Pinpoint the cell where the given text exists, returning its [X, Y] midpoint coordinate. 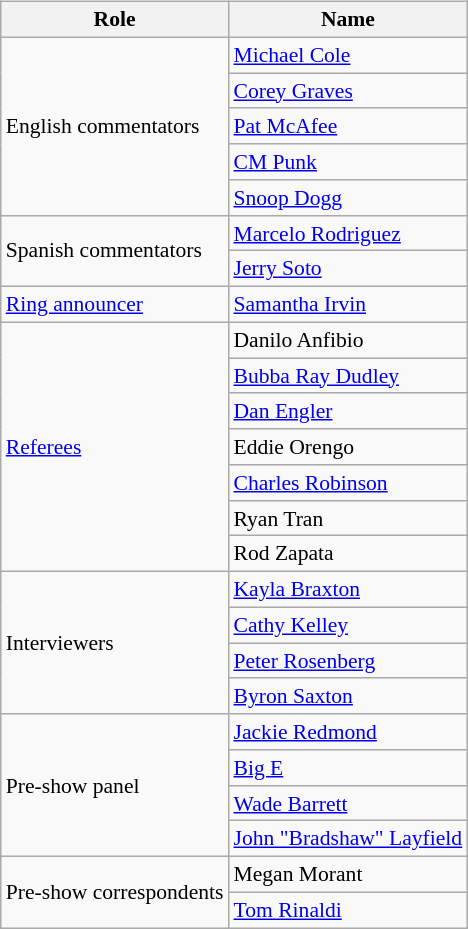
Peter Rosenberg [348, 661]
Marcelo Rodriguez [348, 233]
Ryan Tran [348, 518]
Corey Graves [348, 91]
Name [348, 20]
Byron Saxton [348, 696]
English commentators [115, 126]
Eddie Orengo [348, 447]
Jerry Soto [348, 269]
Charles Robinson [348, 483]
Snoop Dogg [348, 198]
Rod Zapata [348, 554]
John "Bradshaw" Layfield [348, 839]
Megan Morant [348, 875]
Big E [348, 768]
Kayla Braxton [348, 590]
Pre-show panel [115, 785]
Referees [115, 446]
Pre-show correspondents [115, 892]
Cathy Kelley [348, 625]
Role [115, 20]
Bubba Ray Dudley [348, 376]
Samantha Irvin [348, 305]
Spanish commentators [115, 250]
Interviewers [115, 643]
Jackie Redmond [348, 732]
Wade Barrett [348, 803]
CM Punk [348, 162]
Tom Rinaldi [348, 910]
Michael Cole [348, 55]
Ring announcer [115, 305]
Dan Engler [348, 411]
Danilo Anfibio [348, 340]
Pat McAfee [348, 126]
